Identify which cell holds the provided text, then report its (x, y) central coordinate. 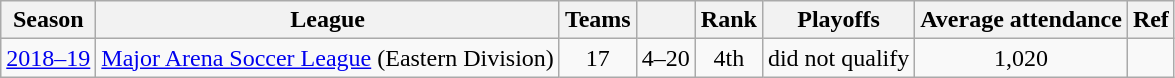
did not qualify (838, 58)
Major Arena Soccer League (Eastern Division) (328, 58)
2018–19 (48, 58)
17 (598, 58)
4th (728, 58)
Rank (728, 20)
Ref (1150, 20)
Playoffs (838, 20)
4–20 (666, 58)
Average attendance (1022, 20)
League (328, 20)
Season (48, 20)
1,020 (1022, 58)
Teams (598, 20)
